Provide the (X, Y) coordinate of the cell's center where the given text is located.  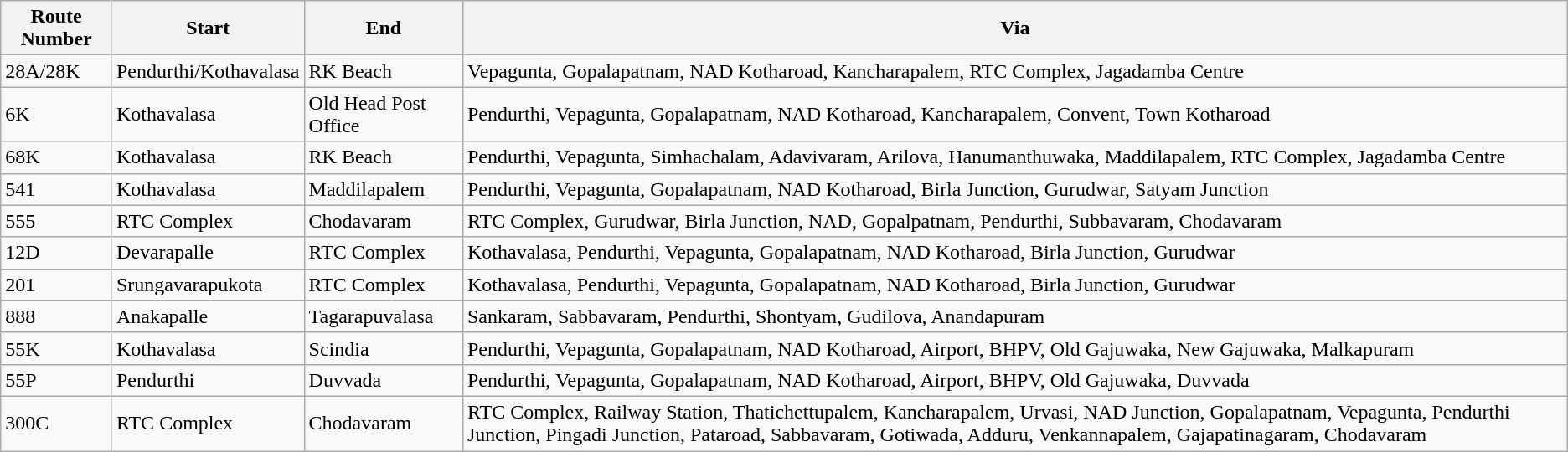
28A/28K (57, 71)
555 (57, 221)
Pendurthi, Vepagunta, Gopalapatnam, NAD Kotharoad, Birla Junction, Gurudwar, Satyam Junction (1015, 189)
6K (57, 114)
Scindia (384, 348)
55P (57, 380)
888 (57, 316)
Tagarapuvalasa (384, 316)
Devarapalle (208, 253)
541 (57, 189)
Pendurthi, Vepagunta, Gopalapatnam, NAD Kotharoad, Airport, BHPV, Old Gajuwaka, Duvvada (1015, 380)
Pendurthi, Vepagunta, Simhachalam, Adavivaram, Arilova, Hanumanthuwaka, Maddilapalem, RTC Complex, Jagadamba Centre (1015, 157)
Srungavarapukota (208, 285)
Pendurthi (208, 380)
Duvvada (384, 380)
Start (208, 28)
RTC Complex, Gurudwar, Birla Junction, NAD, Gopalpatnam, Pendurthi, Subbavaram, Chodavaram (1015, 221)
Route Number (57, 28)
End (384, 28)
Vepagunta, Gopalapatnam, NAD Kotharoad, Kancharapalem, RTC Complex, Jagadamba Centre (1015, 71)
68K (57, 157)
201 (57, 285)
Sankaram, Sabbavaram, Pendurthi, Shontyam, Gudilova, Anandapuram (1015, 316)
Pendurthi/Kothavalasa (208, 71)
Pendurthi, Vepagunta, Gopalapatnam, NAD Kotharoad, Airport, BHPV, Old Gajuwaka, New Gajuwaka, Malkapuram (1015, 348)
Pendurthi, Vepagunta, Gopalapatnam, NAD Kotharoad, Kancharapalem, Convent, Town Kotharoad (1015, 114)
300C (57, 424)
Maddilapalem (384, 189)
Old Head Post Office (384, 114)
Anakapalle (208, 316)
12D (57, 253)
Via (1015, 28)
55K (57, 348)
